Find where the given text appears and provide that cell's center as (X, Y) coordinate. 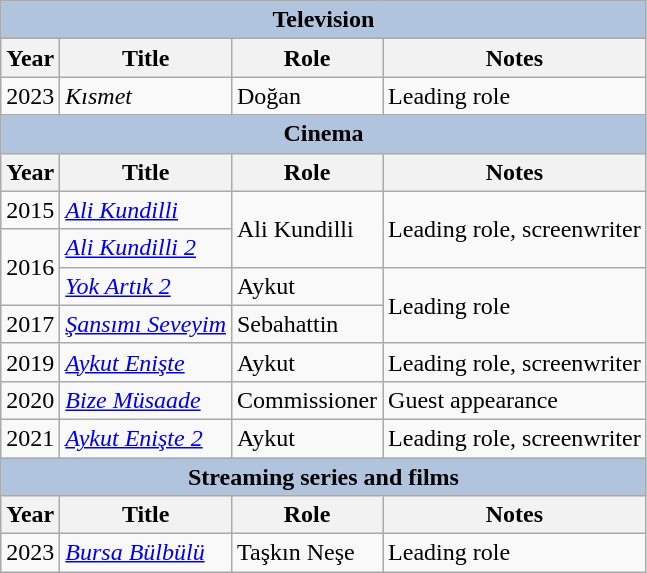
2019 (30, 362)
Guest appearance (515, 400)
2015 (30, 210)
Cinema (324, 134)
2017 (30, 324)
Bursa Bülbülü (146, 553)
Aykut Enişte (146, 362)
Doğan (306, 96)
Ali Kundilli 2 (146, 248)
Bize Müsaade (146, 400)
Yok Artık 2 (146, 286)
Taşkın Neşe (306, 553)
Şansımı Seveyim (146, 324)
Aykut Enişte 2 (146, 438)
2016 (30, 267)
2021 (30, 438)
Kısmet (146, 96)
Commissioner (306, 400)
Television (324, 20)
2020 (30, 400)
Sebahattin (306, 324)
Streaming series and films (324, 477)
